Determine the (X, Y) coordinate at the center of the cell enclosing the given text.  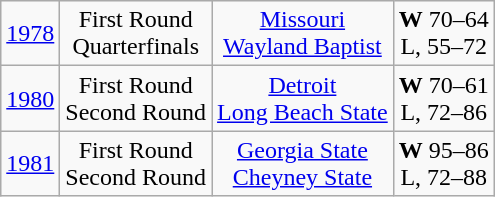
1980 (30, 98)
1981 (30, 164)
First RoundQuarterfinals (136, 34)
W 95–86L, 72–88 (444, 164)
DetroitLong Beach State (303, 98)
MissouriWayland Baptist (303, 34)
Georgia StateCheyney State (303, 164)
1978 (30, 34)
W 70–61L, 72–86 (444, 98)
W 70–64L, 55–72 (444, 34)
